Detect which cell encompasses the target text, then output its [x, y] center coordinate. 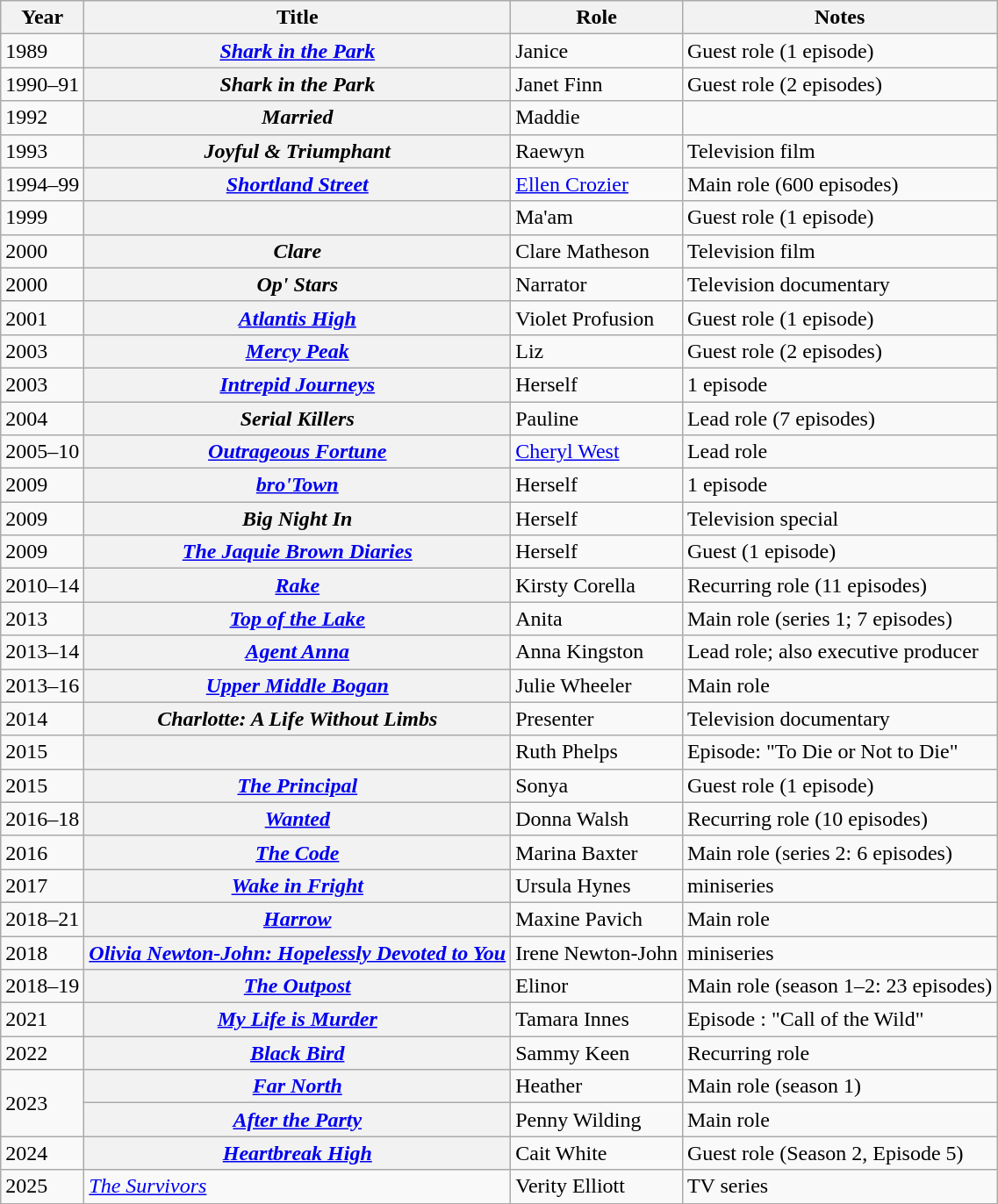
Irene Newton-John [597, 952]
2004 [42, 419]
Atlantis High [298, 318]
Lead role; also executive producer [839, 652]
2018 [42, 952]
2022 [42, 1053]
Lead role [839, 452]
Outrageous Fortune [298, 452]
Mercy Peak [298, 351]
Heartbreak High [298, 1153]
TV series [839, 1186]
Clare Matheson [597, 251]
Cait White [597, 1153]
Recurring role [839, 1053]
2013–16 [42, 685]
Joyful & Triumphant [298, 151]
Presenter [597, 719]
Rake [298, 585]
The Code [298, 852]
Liz [597, 351]
Lead role (7 episodes) [839, 419]
bro'Town [298, 485]
Main role (series 1; 7 episodes) [839, 619]
2018–21 [42, 919]
2023 [42, 1103]
Donna Walsh [597, 819]
Janet Finn [597, 84]
Recurring role (11 episodes) [839, 585]
2018–19 [42, 986]
Ellen Crozier [597, 184]
Main role (season 1) [839, 1086]
1992 [42, 118]
The Principal [298, 785]
Ursula Hynes [597, 885]
Pauline [597, 419]
Maxine Pavich [597, 919]
Sonya [597, 785]
After the Party [298, 1120]
2016–18 [42, 819]
Olivia Newton-John: Hopelessly Devoted to You [298, 952]
Big Night In [298, 519]
Ma'am [597, 218]
Intrepid Journeys [298, 384]
Violet Profusion [597, 318]
1993 [42, 151]
Maddie [597, 118]
Main role (season 1–2: 23 episodes) [839, 986]
Upper Middle Bogan [298, 685]
2001 [42, 318]
Narrator [597, 284]
Notes [839, 18]
Guest role (Season 2, Episode 5) [839, 1153]
Marina Baxter [597, 852]
Anna Kingston [597, 652]
The Outpost [298, 986]
2010–14 [42, 585]
Guest (1 episode) [839, 552]
Harrow [298, 919]
Top of the Lake [298, 619]
Black Bird [298, 1053]
Julie Wheeler [597, 685]
2024 [42, 1153]
Wanted [298, 819]
2021 [42, 1020]
Elinor [597, 986]
Role [597, 18]
Sammy Keen [597, 1053]
1999 [42, 218]
Raewyn [597, 151]
Agent Anna [298, 652]
2014 [42, 719]
Main role (series 2: 6 episodes) [839, 852]
Op' Stars [298, 284]
Verity Elliott [597, 1186]
The Jaquie Brown Diaries [298, 552]
Heather [597, 1086]
Wake in Fright [298, 885]
2013 [42, 619]
Serial Killers [298, 419]
Cheryl West [597, 452]
Anita [597, 619]
Recurring role (10 episodes) [839, 819]
2016 [42, 852]
Kirsty Corella [597, 585]
2005–10 [42, 452]
The Survivors [298, 1186]
Janice [597, 51]
1989 [42, 51]
Charlotte: A Life Without Limbs [298, 719]
Episode : "Call of the Wild" [839, 1020]
1990–91 [42, 84]
Ruth Phelps [597, 752]
Far North [298, 1086]
1994–99 [42, 184]
Clare [298, 251]
Year [42, 18]
Tamara Innes [597, 1020]
Shortland Street [298, 184]
Television special [839, 519]
Title [298, 18]
2025 [42, 1186]
My Life is Murder [298, 1020]
2017 [42, 885]
Penny Wilding [597, 1120]
Episode: "To Die or Not to Die" [839, 752]
Married [298, 118]
Main role (600 episodes) [839, 184]
2013–14 [42, 652]
